Identify which cell holds the provided text, then report its (x, y) central coordinate. 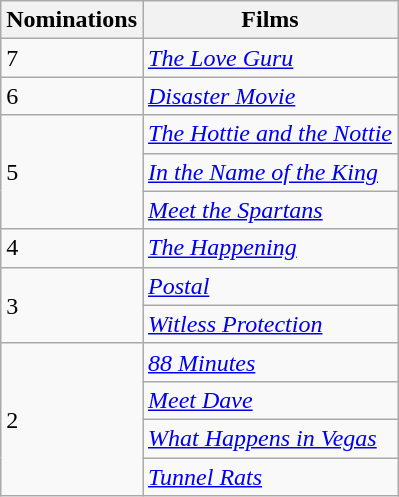
Meet Dave (270, 400)
2 (72, 419)
What Happens in Vegas (270, 438)
Nominations (72, 20)
The Hottie and the Nottie (270, 134)
Meet the Spartans (270, 210)
3 (72, 305)
In the Name of the King (270, 172)
Postal (270, 286)
6 (72, 96)
Films (270, 20)
4 (72, 248)
88 Minutes (270, 362)
Witless Protection (270, 324)
The Happening (270, 248)
Tunnel Rats (270, 477)
The Love Guru (270, 58)
Disaster Movie (270, 96)
5 (72, 172)
7 (72, 58)
